Locate the cell with the specified text and output its (X, Y) center coordinate. 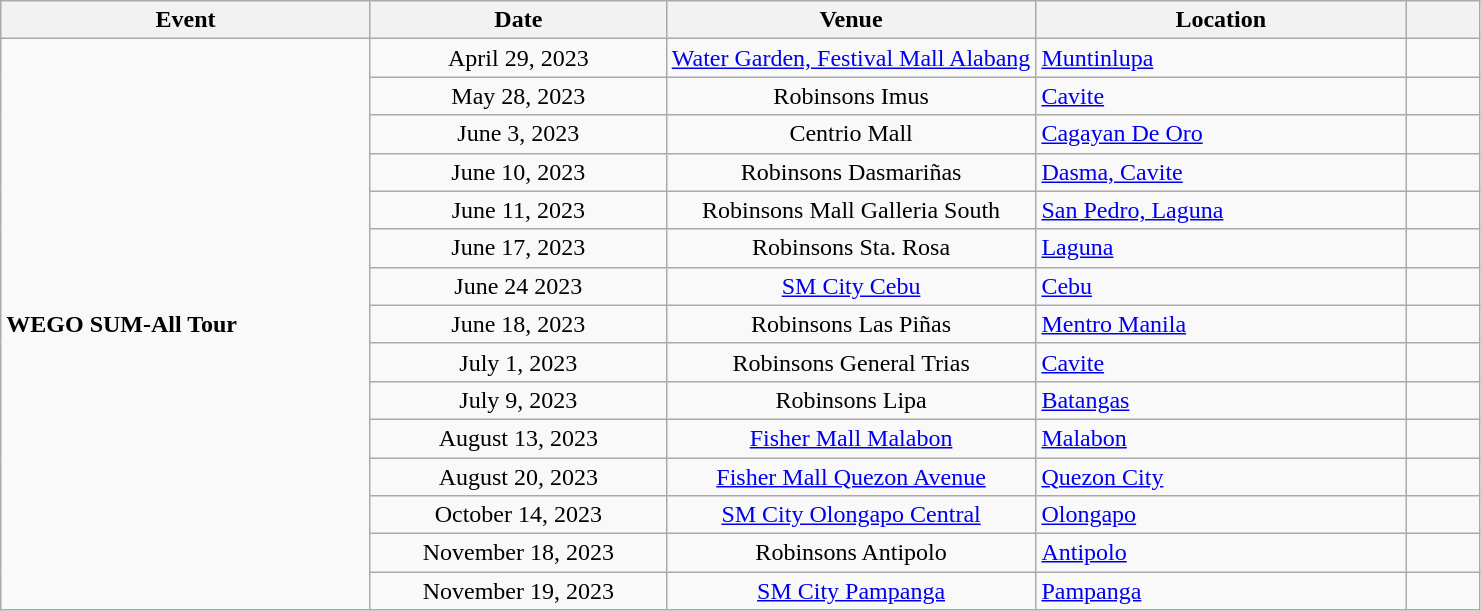
April 29, 2023 (518, 58)
Event (186, 20)
June 18, 2023 (518, 324)
Robinsons Lipa (851, 400)
October 14, 2023 (518, 515)
Fisher Mall Quezon Avenue (851, 477)
Robinsons Las Piñas (851, 324)
Robinsons Dasmariñas (851, 172)
Water Garden, Festival Mall Alabang (851, 58)
Laguna (1221, 248)
SM City Pampanga (851, 591)
Fisher Mall Malabon (851, 438)
Quezon City (1221, 477)
November 19, 2023 (518, 591)
July 1, 2023 (518, 362)
Cebu (1221, 286)
Robinsons General Trias (851, 362)
Robinsons Sta. Rosa (851, 248)
June 17, 2023 (518, 248)
June 3, 2023 (518, 134)
Date (518, 20)
Batangas (1221, 400)
Malabon (1221, 438)
Robinsons Imus (851, 96)
June 11, 2023 (518, 210)
August 20, 2023 (518, 477)
San Pedro, Laguna (1221, 210)
June 24 2023 (518, 286)
Cagayan De Oro (1221, 134)
SM City Olongapo Central (851, 515)
WEGO SUM-All Tour (186, 324)
May 28, 2023 (518, 96)
June 10, 2023 (518, 172)
Venue (851, 20)
November 18, 2023 (518, 553)
August 13, 2023 (518, 438)
Antipolo (1221, 553)
Olongapo (1221, 515)
Muntinlupa (1221, 58)
Location (1221, 20)
Centrio Mall (851, 134)
Pampanga (1221, 591)
July 9, 2023 (518, 400)
Robinsons Antipolo (851, 553)
Dasma, Cavite (1221, 172)
SM City Cebu (851, 286)
Mentro Manila (1221, 324)
Robinsons Mall Galleria South (851, 210)
